Find where the given text appears and provide that cell's center as [X, Y] coordinate. 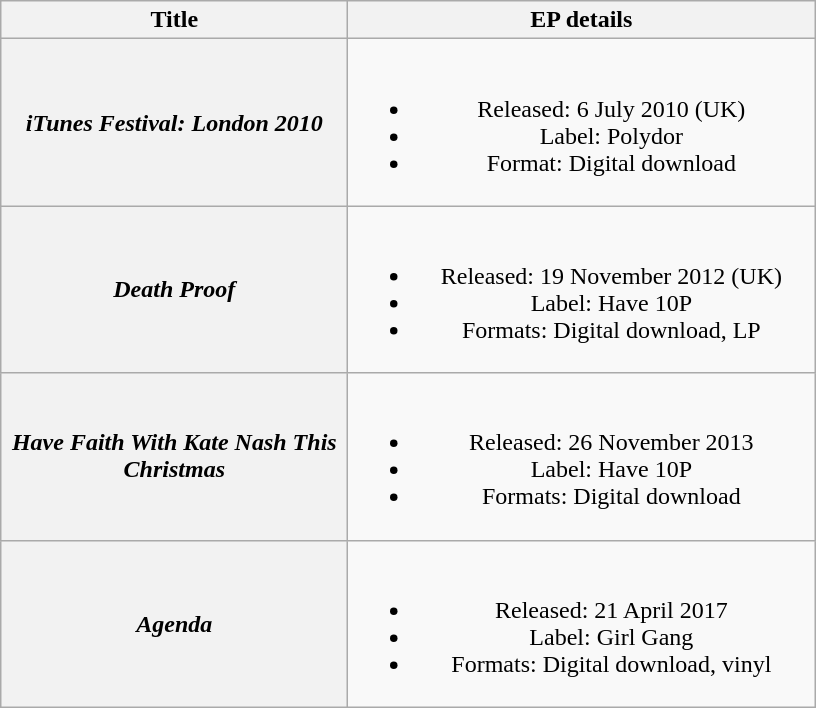
Agenda [174, 624]
Released: 26 November 2013Label: Have 10PFormats: Digital download [582, 456]
Title [174, 20]
Released: 6 July 2010 (UK)Label: PolydorFormat: Digital download [582, 122]
Released: 19 November 2012 (UK)Label: Have 10PFormats: Digital download, LP [582, 290]
Death Proof [174, 290]
EP details [582, 20]
iTunes Festival: London 2010 [174, 122]
Have Faith With Kate Nash This Christmas [174, 456]
Released: 21 April 2017Label: Girl GangFormats: Digital download, vinyl [582, 624]
